Detect which cell encompasses the target text, then output its (x, y) center coordinate. 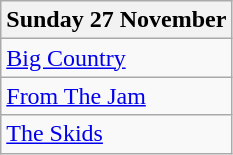
From The Jam (116, 96)
Sunday 27 November (116, 20)
The Skids (116, 134)
Big Country (116, 58)
